Search for the cell housing the specified text and yield its [X, Y] center coordinate. 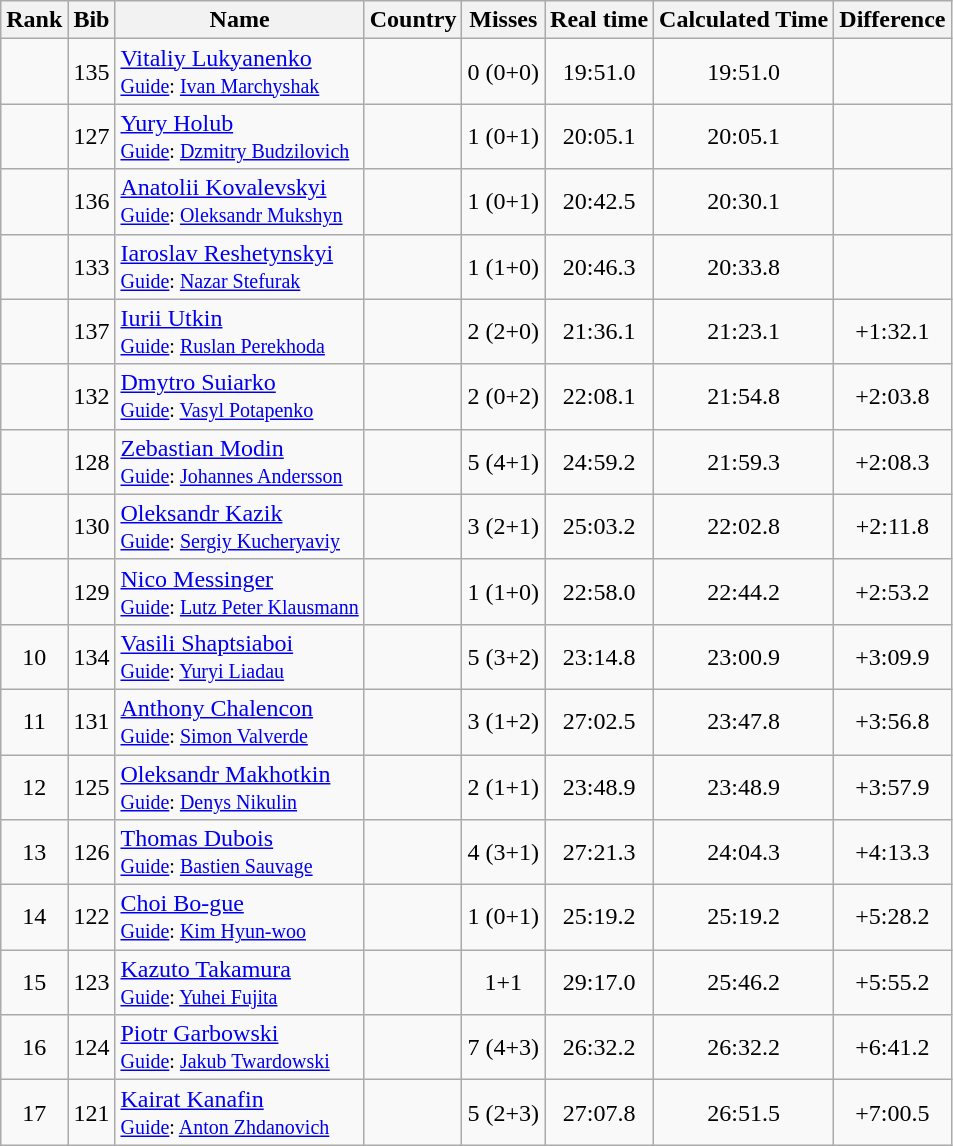
23:47.8 [744, 722]
22:44.2 [744, 592]
2 (1+1) [504, 786]
5 (4+1) [504, 462]
+2:11.8 [892, 526]
Country [413, 20]
130 [92, 526]
Choi Bo-gueGuide: Kim Hyun-woo [240, 918]
+5:28.2 [892, 918]
136 [92, 202]
+2:03.8 [892, 396]
+1:32.1 [892, 332]
23:14.8 [600, 656]
3 (2+1) [504, 526]
127 [92, 136]
27:21.3 [600, 852]
14 [34, 918]
27:02.5 [600, 722]
133 [92, 266]
Difference [892, 20]
121 [92, 1112]
25:46.2 [744, 982]
7 (4+3) [504, 1048]
Rank [34, 20]
132 [92, 396]
23:00.9 [744, 656]
Kazuto TakamuraGuide: Yuhei Fujita [240, 982]
Iaroslav ReshetynskyiGuide: Nazar Stefurak [240, 266]
0 (0+0) [504, 72]
21:54.8 [744, 396]
20:46.3 [600, 266]
Misses [504, 20]
Thomas DuboisGuide: Bastien Sauvage [240, 852]
Vitaliy LukyanenkoGuide: Ivan Marchyshak [240, 72]
27:07.8 [600, 1112]
+3:57.9 [892, 786]
+3:56.8 [892, 722]
126 [92, 852]
20:42.5 [600, 202]
137 [92, 332]
22:58.0 [600, 592]
123 [92, 982]
2 (0+2) [504, 396]
128 [92, 462]
13 [34, 852]
Name [240, 20]
20:30.1 [744, 202]
11 [34, 722]
Bib [92, 20]
Anatolii KovalevskyiGuide: Oleksandr Mukshyn [240, 202]
Iurii UtkinGuide: Ruslan Perekhoda [240, 332]
10 [34, 656]
Yury HolubGuide: Dzmitry Budzilovich [240, 136]
26:51.5 [744, 1112]
25:03.2 [600, 526]
Dmytro SuiarkoGuide: Vasyl Potapenko [240, 396]
Oleksandr MakhotkinGuide: Denys Nikulin [240, 786]
Vasili ShaptsiaboiGuide: Yuryi Liadau [240, 656]
135 [92, 72]
21:59.3 [744, 462]
2 (2+0) [504, 332]
Calculated Time [744, 20]
24:04.3 [744, 852]
5 (3+2) [504, 656]
3 (1+2) [504, 722]
+3:09.9 [892, 656]
Oleksandr KazikGuide: Sergiy Kucheryaviy [240, 526]
15 [34, 982]
1+1 [504, 982]
16 [34, 1048]
17 [34, 1112]
+2:53.2 [892, 592]
29:17.0 [600, 982]
129 [92, 592]
+5:55.2 [892, 982]
+2:08.3 [892, 462]
Nico MessingerGuide: Lutz Peter Klausmann [240, 592]
124 [92, 1048]
12 [34, 786]
24:59.2 [600, 462]
+4:13.3 [892, 852]
Anthony ChalenconGuide: Simon Valverde [240, 722]
134 [92, 656]
21:23.1 [744, 332]
Kairat KanafinGuide: Anton Zhdanovich [240, 1112]
20:33.8 [744, 266]
22:08.1 [600, 396]
Zebastian ModinGuide: Johannes Andersson [240, 462]
5 (2+3) [504, 1112]
131 [92, 722]
Piotr GarbowskiGuide: Jakub Twardowski [240, 1048]
4 (3+1) [504, 852]
125 [92, 786]
21:36.1 [600, 332]
Real time [600, 20]
+7:00.5 [892, 1112]
+6:41.2 [892, 1048]
22:02.8 [744, 526]
122 [92, 918]
